From the cell containing the given text, extract its center point as [x, y] coordinate. 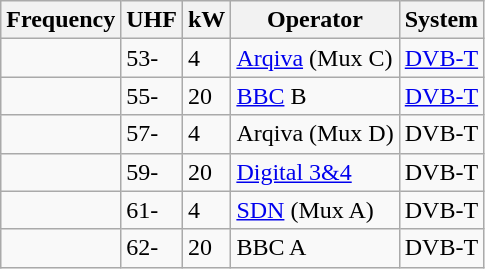
System [441, 20]
Digital 3&4 [315, 172]
Arqiva (Mux C) [315, 58]
55- [152, 96]
61- [152, 210]
BBC A [315, 248]
kW [206, 20]
62- [152, 248]
Arqiva (Mux D) [315, 134]
Frequency [61, 20]
59- [152, 172]
57- [152, 134]
SDN (Mux A) [315, 210]
Operator [315, 20]
53- [152, 58]
BBC B [315, 96]
UHF [152, 20]
